Output the (x, y) coordinate of the center of the cell containing the given text.  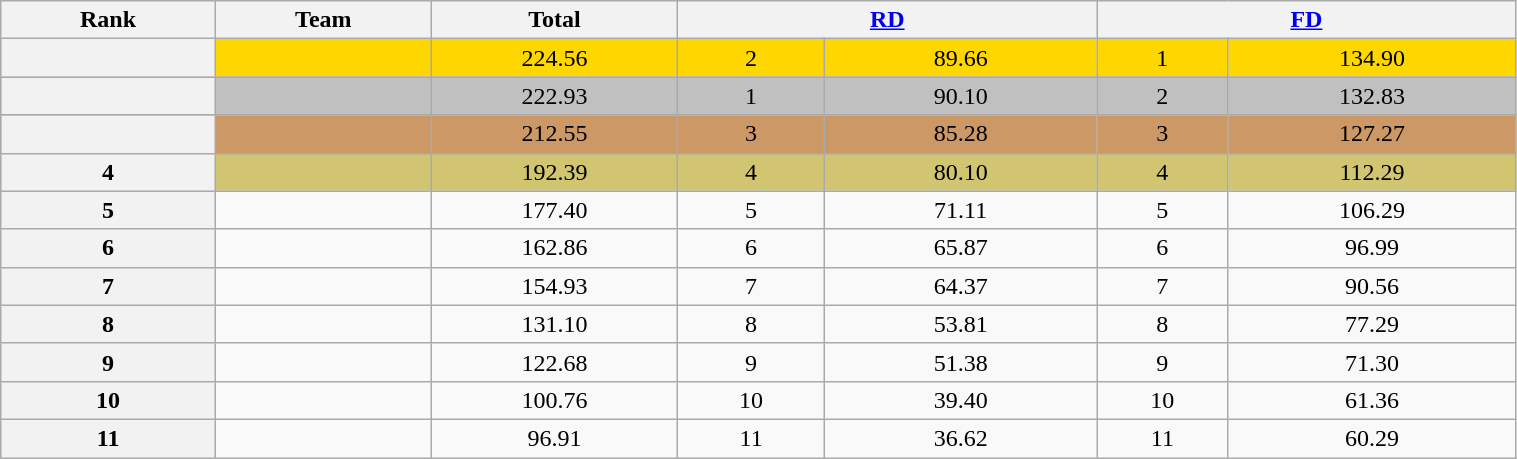
106.29 (1372, 210)
53.81 (960, 324)
96.99 (1372, 248)
131.10 (554, 324)
Team (323, 20)
80.10 (960, 172)
177.40 (554, 210)
90.10 (960, 96)
154.93 (554, 286)
64.37 (960, 286)
162.86 (554, 248)
Total (554, 20)
65.87 (960, 248)
71.11 (960, 210)
90.56 (1372, 286)
212.55 (554, 134)
132.83 (1372, 96)
89.66 (960, 58)
100.76 (554, 400)
RD (888, 20)
192.39 (554, 172)
71.30 (1372, 362)
77.29 (1372, 324)
Rank (108, 20)
134.90 (1372, 58)
51.38 (960, 362)
39.40 (960, 400)
127.27 (1372, 134)
60.29 (1372, 438)
36.62 (960, 438)
96.91 (554, 438)
85.28 (960, 134)
222.93 (554, 96)
224.56 (554, 58)
61.36 (1372, 400)
FD (1306, 20)
112.29 (1372, 172)
122.68 (554, 362)
